Extract the (X, Y) coordinate from the center of the cell holding the provided text.  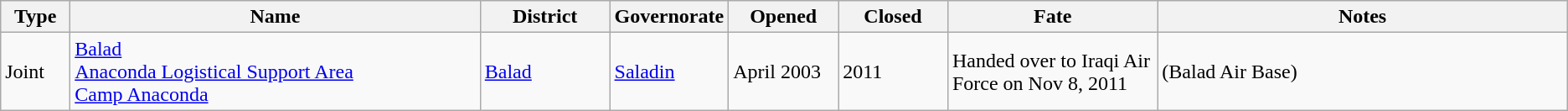
Opened (784, 17)
(Balad Air Base) (1362, 71)
Balad (544, 71)
Closed (893, 17)
Governorate (669, 17)
BaladAnaconda Logistical Support AreaCamp Anaconda (276, 71)
Joint (35, 71)
2011 (893, 71)
April 2003 (784, 71)
Notes (1362, 17)
District (544, 17)
Saladin (669, 71)
Handed over to Iraqi Air Force on Nov 8, 2011 (1052, 71)
Name (276, 17)
Type (35, 17)
Fate (1052, 17)
